For the text-containing cell, return its midpoint in (X, Y) coordinate format. 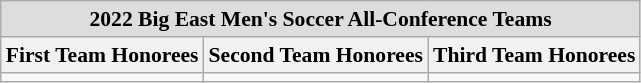
Second Team Honorees (316, 55)
First Team Honorees (102, 55)
Third Team Honorees (534, 55)
2022 Big East Men's Soccer All-Conference Teams (321, 19)
